Locate the cell with the specified text and output its [x, y] center coordinate. 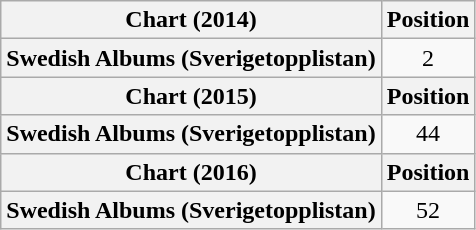
44 [428, 134]
52 [428, 210]
Chart (2015) [191, 96]
Chart (2014) [191, 20]
2 [428, 58]
Chart (2016) [191, 172]
